Locate the cell with the specified text and output its (x, y) center coordinate. 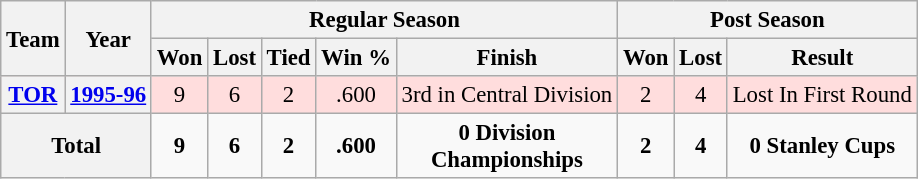
Lost In First Round (822, 95)
Total (76, 146)
0 DivisionChampionships (506, 146)
Finish (506, 58)
1995-96 (108, 95)
TOR (33, 95)
0 Stanley Cups (822, 146)
Result (822, 58)
3rd in Central Division (506, 95)
Regular Season (384, 20)
Team (33, 38)
Win % (356, 58)
Tied (288, 58)
Post Season (768, 20)
Year (108, 38)
